Search for the cell housing the specified text and yield its [X, Y] center coordinate. 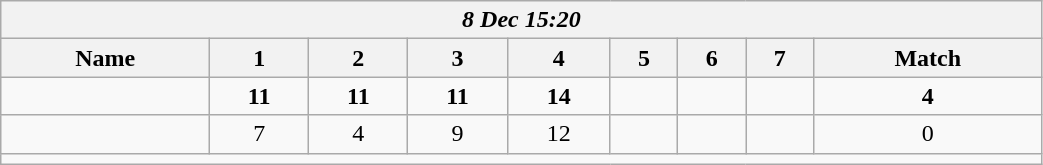
3 [458, 58]
2 [358, 58]
6 [712, 58]
1 [260, 58]
9 [458, 134]
12 [558, 134]
Match [928, 58]
0 [928, 134]
8 Dec 15:20 [522, 20]
Name [106, 58]
14 [558, 96]
5 [644, 58]
